Extract the [x, y] coordinate from the center of the cell holding the provided text.  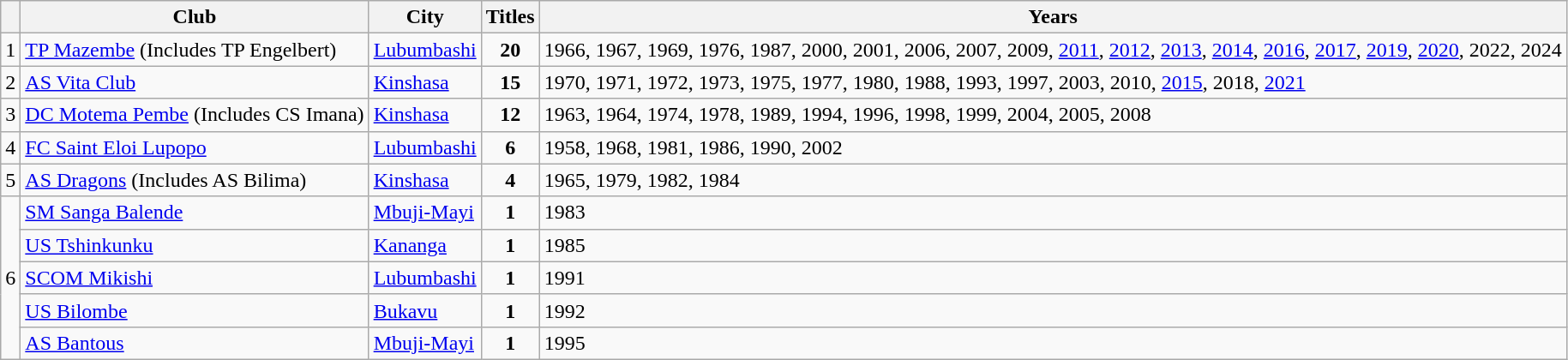
SM Sanga Balende [195, 213]
Titles [510, 17]
1992 [1053, 310]
TP Mazembe (Includes TP Engelbert) [195, 50]
3 [10, 115]
1958, 1968, 1981, 1986, 1990, 2002 [1053, 147]
AS Bantous [195, 343]
2 [10, 82]
1983 [1053, 213]
12 [510, 115]
AS Vita Club [195, 82]
SCOM Mikishi [195, 278]
1970, 1971, 1972, 1973, 1975, 1977, 1980, 1988, 1993, 1997, 2003, 2010, 2015, 2018, 2021 [1053, 82]
Kananga [425, 245]
US Tshinkunku [195, 245]
AS Dragons (Includes AS Bilima) [195, 180]
1963, 1964, 1974, 1978, 1989, 1994, 1996, 1998, 1999, 2004, 2005, 2008 [1053, 115]
1991 [1053, 278]
1985 [1053, 245]
Years [1053, 17]
1966, 1967, 1969, 1976, 1987, 2000, 2001, 2006, 2007, 2009, 2011, 2012, 2013, 2014, 2016, 2017, 2019, 2020, 2022, 2024 [1053, 50]
Club [195, 17]
5 [10, 180]
20 [510, 50]
DC Motema Pembe (Includes CS Imana) [195, 115]
US Bilombe [195, 310]
15 [510, 82]
Bukavu [425, 310]
FC Saint Eloi Lupopo [195, 147]
1995 [1053, 343]
1965, 1979, 1982, 1984 [1053, 180]
City [425, 17]
